Determine the [X, Y] coordinate at the center of the cell enclosing the given text.  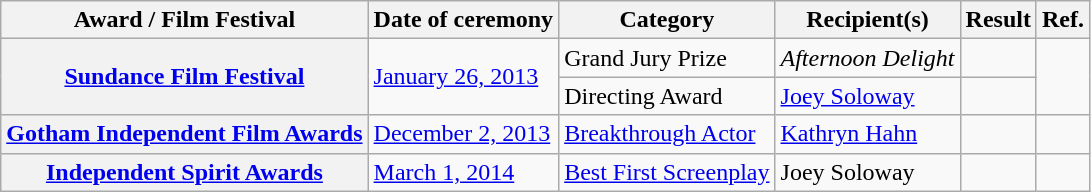
Sundance Film Festival [184, 77]
Recipient(s) [868, 20]
Gotham Independent Film Awards [184, 134]
Directing Award [667, 96]
Independent Spirit Awards [184, 172]
Category [667, 20]
Afternoon Delight [868, 58]
Breakthrough Actor [667, 134]
Ref. [1062, 20]
January 26, 2013 [464, 77]
Kathryn Hahn [868, 134]
Date of ceremony [464, 20]
Result [998, 20]
Grand Jury Prize [667, 58]
December 2, 2013 [464, 134]
March 1, 2014 [464, 172]
Award / Film Festival [184, 20]
Best First Screenplay [667, 172]
